Extract the [x, y] coordinate from the center of the cell holding the provided text.  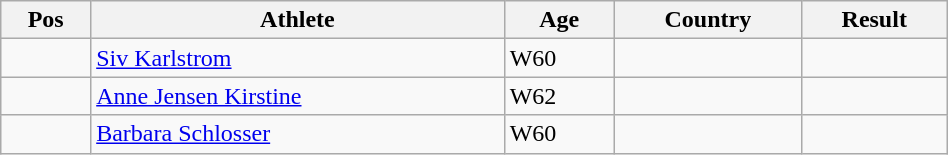
Siv Karlstrom [298, 58]
Country [708, 20]
W62 [559, 96]
Age [559, 20]
Barbara Schlosser [298, 134]
Anne Jensen Kirstine [298, 96]
Pos [46, 20]
Result [874, 20]
Athlete [298, 20]
